Determine the [X, Y] coordinate at the center of the cell enclosing the given text.  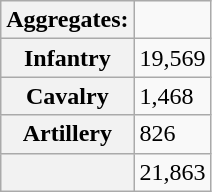
19,569 [172, 58]
Aggregates: [68, 20]
826 [172, 134]
1,468 [172, 96]
Infantry [68, 58]
21,863 [172, 172]
Artillery [68, 134]
Cavalry [68, 96]
